Output the [x, y] coordinate of the center of the cell containing the given text.  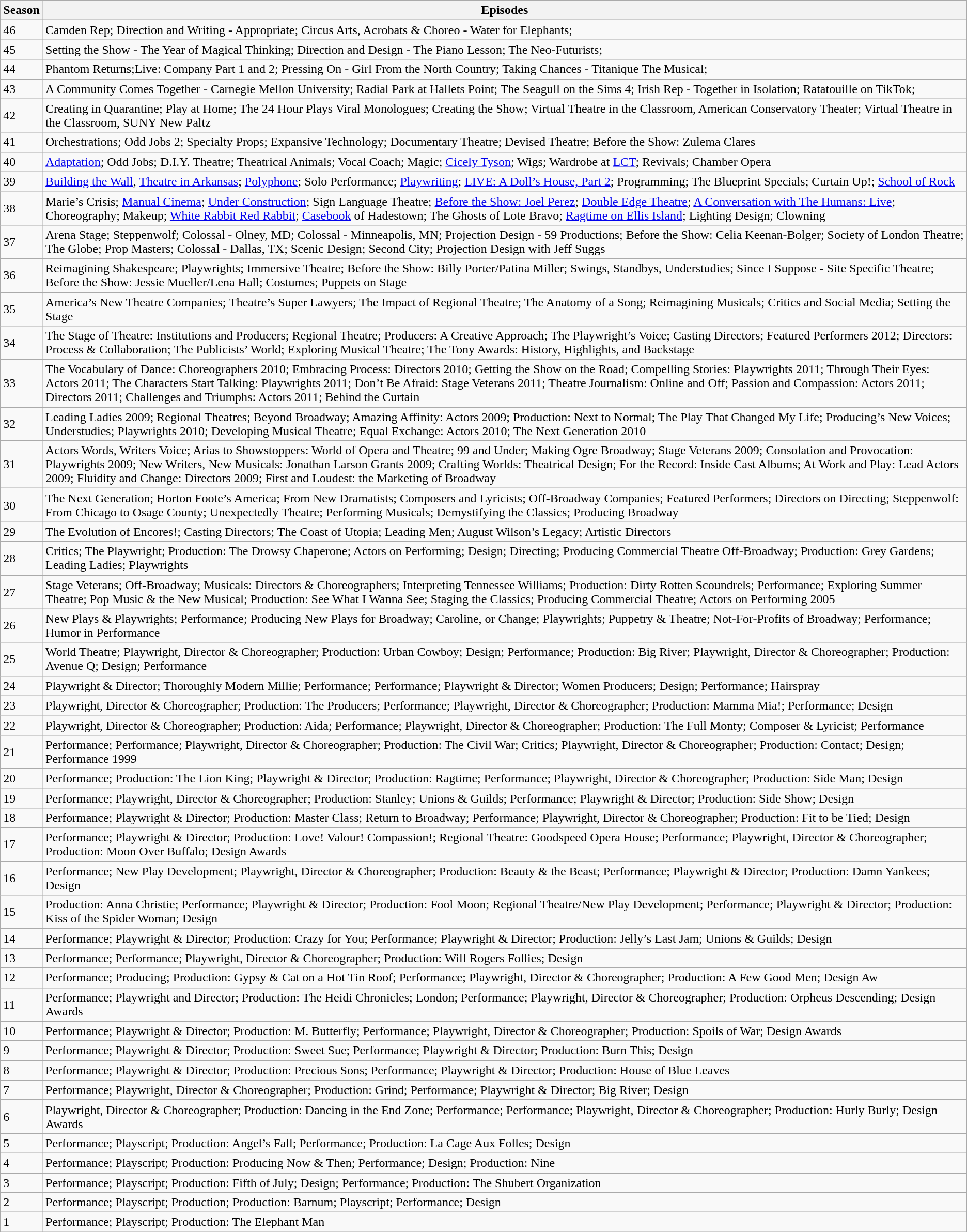
Performance; Playscript; Production: Producing Now & Then; Performance; Design; Production: Nine [504, 1163]
Performance; Playscript; Production; Production: Barnum; Playscript; Performance; Design [504, 1203]
Performance; Playwright & Director; Production: Sweet Sue; Performance; Playwright & Director; Production: Burn This; Design [504, 1051]
29 [22, 532]
Playwright & Director; Thoroughly Modern Millie; Performance; Performance; Playwright & Director; Women Producers; Design; Performance; Hairspray [504, 686]
36 [22, 275]
41 [22, 142]
25 [22, 659]
26 [22, 625]
Performance; Playscript; Production: Angel’s Fall; Performance; Production: La Cage Aux Folles; Design [504, 1143]
46 [22, 30]
The Evolution of Encores!; Casting Directors; The Coast of Utopia; Leading Men; August Wilson’s Legacy; Artistic Directors [504, 532]
12 [22, 978]
38 [22, 208]
14 [22, 938]
Setting the Show - The Year of Magical Thinking; Direction and Design - The Piano Lesson; The Neo-Futurists; [504, 50]
Camden Rep; Direction and Writing - Appropriate; Circus Arts, Acrobats & Choreo - Water for Elephants; [504, 30]
3 [22, 1183]
Performance; Performance; Playwright, Director & Choreographer; Production: Will Rogers Follies; Design [504, 958]
30 [22, 505]
17 [22, 844]
15 [22, 912]
9 [22, 1051]
7 [22, 1090]
31 [22, 465]
44 [22, 69]
Orchestrations; Odd Jobs 2; Specialty Props; Expansive Technology; Documentary Theatre; Devised Theatre; Before the Show: Zulema Clares [504, 142]
2 [22, 1203]
Performance; Playscript; Production: The Elephant Man [504, 1222]
24 [22, 686]
11 [22, 1005]
Performance; Playscript; Production: Fifth of July; Design; Performance; Production: The Shubert Organization [504, 1183]
13 [22, 958]
27 [22, 592]
18 [22, 818]
35 [22, 309]
1 [22, 1222]
23 [22, 705]
45 [22, 50]
28 [22, 558]
20 [22, 778]
22 [22, 725]
43 [22, 89]
Season [22, 10]
32 [22, 424]
16 [22, 879]
42 [22, 116]
Performance; Playwright, Director & Choreographer; Production: Grind; Performance; Playwright & Director; Big River; Design [504, 1090]
19 [22, 798]
Performance; Playwright & Director; Production: Precious Sons; Performance; Playwright & Director; Production: House of Blue Leaves [504, 1070]
Phantom Returns;Live: Company Part 1 and 2; Pressing On - Girl From the North Country; Taking Chances - Titanique The Musical; [504, 69]
10 [22, 1031]
5 [22, 1143]
4 [22, 1163]
40 [22, 162]
Episodes [504, 10]
Adaptation; Odd Jobs; D.I.Y. Theatre; Theatrical Animals; Vocal Coach; Magic; Cicely Tyson; Wigs; Wardrobe at LCT; Revivals; Chamber Opera [504, 162]
39 [22, 181]
8 [22, 1070]
33 [22, 383]
37 [22, 242]
34 [22, 343]
6 [22, 1116]
21 [22, 751]
